Extract the [X, Y] coordinate from the center of the cell holding the provided text.  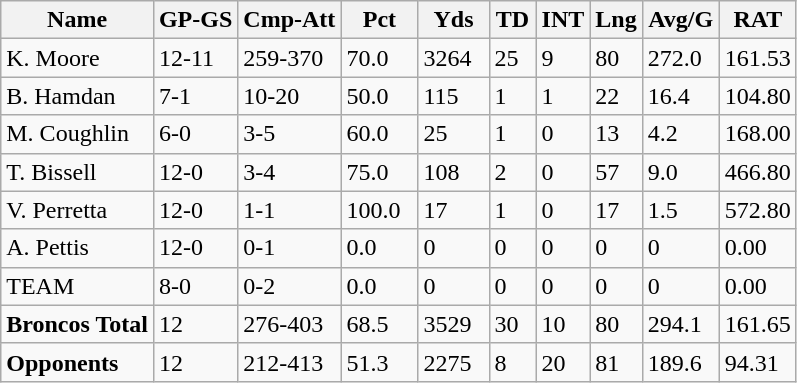
276-403 [290, 324]
70.0 [380, 58]
B. Hamdan [78, 96]
189.6 [680, 362]
161.65 [758, 324]
466.80 [758, 172]
81 [616, 362]
3-4 [290, 172]
115 [454, 96]
Broncos Total [78, 324]
16.4 [680, 96]
75.0 [380, 172]
4.2 [680, 134]
K. Moore [78, 58]
8 [512, 362]
3529 [454, 324]
A. Pettis [78, 248]
572.80 [758, 210]
INT [563, 20]
22 [616, 96]
0-2 [290, 286]
10 [563, 324]
1.5 [680, 210]
GP-GS [195, 20]
30 [512, 324]
Lng [616, 20]
Yds [454, 20]
3-5 [290, 134]
10-20 [290, 96]
294.1 [680, 324]
0-1 [290, 248]
100.0 [380, 210]
T. Bissell [78, 172]
9 [563, 58]
1-1 [290, 210]
50.0 [380, 96]
RAT [758, 20]
168.00 [758, 134]
TEAM [78, 286]
6-0 [195, 134]
TD [512, 20]
8-0 [195, 286]
Opponents [78, 362]
161.53 [758, 58]
2275 [454, 362]
Avg/G [680, 20]
20 [563, 362]
9.0 [680, 172]
212-413 [290, 362]
3264 [454, 58]
108 [454, 172]
7-1 [195, 96]
12-11 [195, 58]
94.31 [758, 362]
13 [616, 134]
V. Perretta [78, 210]
51.3 [380, 362]
Name [78, 20]
57 [616, 172]
2 [512, 172]
104.80 [758, 96]
259-370 [290, 58]
68.5 [380, 324]
Pct [380, 20]
272.0 [680, 58]
Cmp-Att [290, 20]
M. Coughlin [78, 134]
60.0 [380, 134]
